Scan for the cell matching the given text and deliver its (X, Y) coordinate at center. 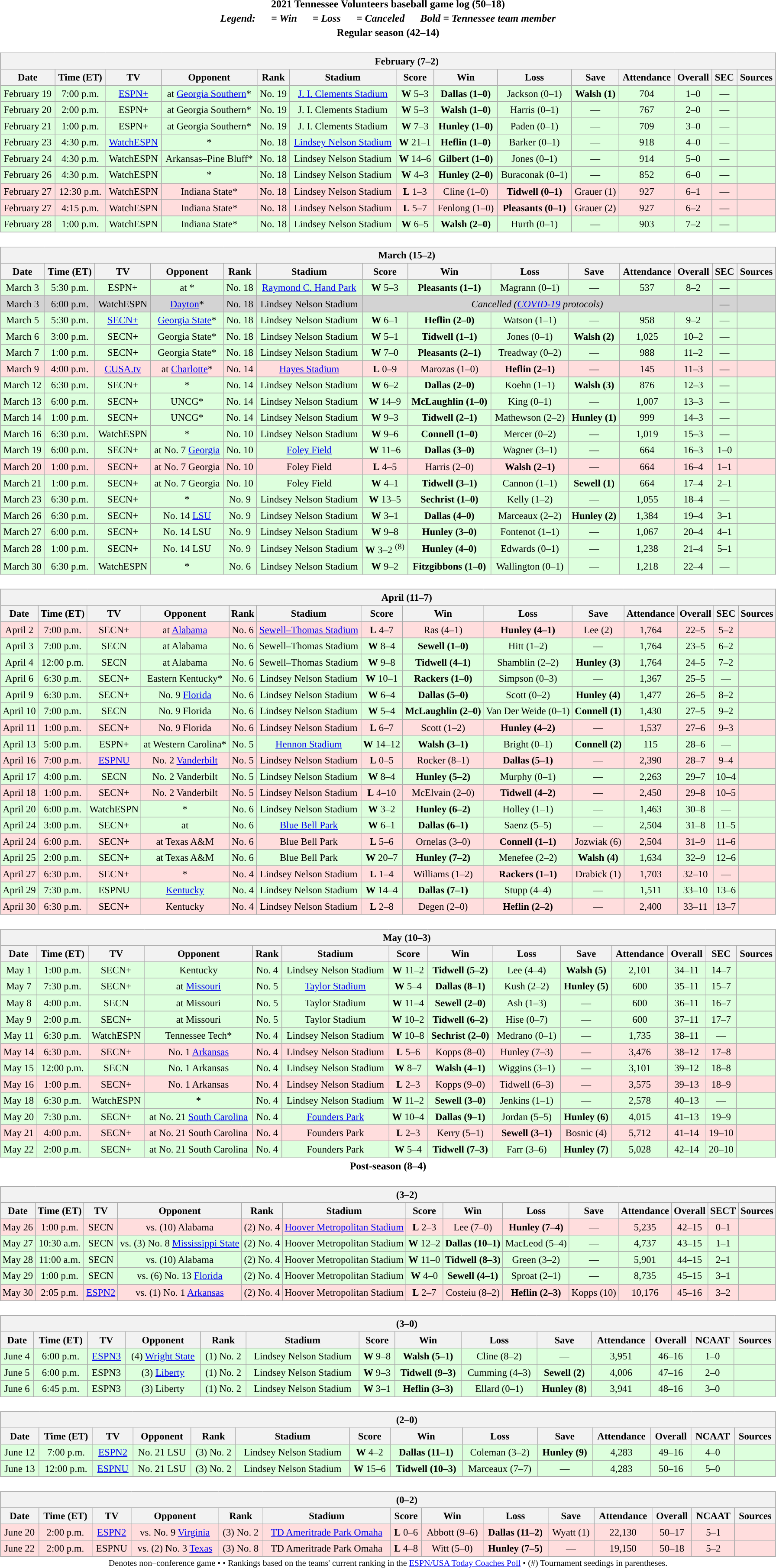
Sewell (3–0) (460, 1101)
L 4–8 (406, 1549)
767 (647, 110)
20–4 (694, 531)
41–14 (687, 1133)
March 14 (23, 418)
1,735 (640, 1035)
at Western Carolina* (185, 744)
Sewell (2) (564, 1372)
June 20 (20, 1533)
Sewell (2–0) (460, 1003)
Walsh (1–0) (466, 110)
14–3 (694, 418)
50–16 (671, 1468)
W 14–6 (415, 159)
Walsh (2–0) (466, 224)
Watson (1–1) (530, 320)
W 10–1 (382, 679)
43–15 (690, 1243)
April 9 (19, 695)
4,006 (621, 1372)
852 (647, 175)
March 13 (23, 402)
Paden (0–1) (534, 126)
February 21 (28, 126)
Pleasants (1–1) (449, 287)
Grauer (1) (595, 191)
709 (647, 126)
April 27 (19, 874)
June 13 (20, 1468)
King (0–1) (530, 402)
26–5 (695, 695)
W 7–3 (415, 126)
Fontenot (1–1) (530, 531)
3,476 (640, 1052)
Jordan (5–5) (527, 1117)
Sewell (4–1) (473, 1276)
5,901 (645, 1260)
May 21 (19, 1133)
6–0 (693, 175)
6:45 p.m. (61, 1388)
Walsh (4–1) (460, 1068)
March 27 (23, 531)
May 16 (19, 1084)
38–12 (687, 1052)
Hunley (8) (564, 1388)
April 20 (19, 809)
Kopps (10) (594, 1292)
Shamblin (2–2) (528, 663)
11–5 (726, 825)
Heflin (1–0) (466, 142)
Tidwell (2–1) (449, 418)
25–5 (695, 679)
W 5–1 (385, 336)
Magrann (0–1) (530, 287)
April 18 (19, 792)
L 1–4 (382, 874)
1,218 (647, 566)
Treadway (0–2) (530, 353)
Hunley (5–2) (443, 776)
Walsh (2–1) (530, 467)
(2–0) (388, 1420)
Heflin (3–3) (428, 1388)
Saenz (5–5) (528, 825)
1,019 (647, 434)
Cannon (1–1) (530, 483)
918 (647, 142)
Gilbert (1–0) (466, 159)
27–6 (695, 728)
Hunley (4–1) (528, 630)
Wallington (0–1) (530, 566)
April 4 (19, 663)
32–10 (695, 874)
W 4–1 (385, 483)
W 11–6 (385, 450)
41–13 (687, 1117)
1,025 (647, 336)
McLaughlin (1–0) (449, 402)
1,238 (647, 549)
Koehn (1–1) (530, 385)
L 5–7 (415, 208)
March 28 (23, 549)
Hunley (4–0) (449, 549)
2,578 (640, 1101)
Lee (4–4) (527, 970)
Lee (7–0) (473, 1227)
16–7 (721, 1003)
Bosnic (4) (586, 1133)
Tidwell (6–2) (460, 1019)
W 4–2 (370, 1452)
11–2 (694, 353)
Hunley (7–3) (527, 1052)
0–1 (723, 1227)
L 1–3 (415, 191)
2,390 (650, 760)
Edwards (0–1) (530, 549)
Fenlong (1–0) (466, 208)
3,101 (640, 1068)
145 (647, 369)
Tidwell (6–3) (527, 1084)
(3) No. 8 (241, 1549)
1,511 (650, 890)
Marceaux (2–2) (530, 515)
Sewell (1) (594, 483)
Lee (2) (598, 630)
May 26 (18, 1227)
April 3 (19, 646)
May 15 (19, 1068)
at Charlotte* (187, 369)
Medrano (0–1) (527, 1035)
49–16 (671, 1452)
W 3–2 (382, 809)
3,941 (621, 1388)
45–15 (690, 1276)
Rocker (8–1) (443, 760)
Sechrist (2–0) (460, 1035)
28–7 (695, 760)
11–6 (726, 841)
8,735 (645, 1276)
March 23 (23, 499)
3–2 (723, 1292)
W 10–4 (408, 1117)
February 20 (28, 110)
3,575 (640, 1084)
1,463 (650, 809)
W 9–6 (385, 434)
Kopps (9–0) (460, 1084)
958 (647, 320)
February 24 (28, 159)
20–10 (721, 1149)
Murphy (0–1) (528, 776)
Williams (1–2) (443, 874)
Hunley (6) (586, 1117)
Dallas (1–0) (466, 93)
W 15–6 (370, 1468)
Mathewson (2–2) (530, 418)
W 10–2 (408, 1019)
27–5 (695, 711)
W 4–0 (424, 1276)
Hunley (5) (586, 986)
March 5 (23, 320)
Hunley (1–0) (466, 126)
Hunley (6–2) (443, 809)
vs. (6) No. 13 Florida (180, 1276)
February 26 (28, 175)
March 6 (23, 336)
March 21 (23, 483)
18–8 (721, 1068)
Walsh (2) (594, 336)
Hise (0–7) (527, 1019)
May 14 (19, 1052)
Dallas (2–0) (449, 385)
1,537 (650, 728)
Walsh (3–1) (443, 744)
537 (647, 287)
Drabick (1) (598, 874)
April 25 (19, 858)
13–7 (726, 907)
May 18 (19, 1101)
Holley (1–1) (528, 809)
Cancelled (COVID-19 protocols) (537, 304)
L 4–5 (385, 467)
May 27 (18, 1243)
Dallas (6–1) (443, 825)
Raymond C. Hand Park (309, 287)
1,007 (647, 402)
Tidwell (10–3) (426, 1468)
Eastern Kentucky* (185, 679)
10:30 a.m. (60, 1243)
Sproat (2–1) (536, 1276)
Dallas (9–1) (460, 1117)
Cline (8–2) (499, 1356)
11:00 a.m. (60, 1260)
Dallas (5–0) (443, 695)
50–18 (672, 1549)
Hunley (9) (565, 1452)
10–5 (726, 792)
Walsh (3) (594, 385)
Kelly (1–2) (530, 499)
Hurth (0–1) (534, 224)
22–5 (695, 630)
Stupp (4–4) (528, 890)
6–1 (693, 191)
Connell (2) (598, 744)
April 29 (19, 890)
988 (647, 353)
Barker (0–1) (534, 142)
17–8 (721, 1052)
2,400 (650, 907)
47–16 (670, 1372)
Wiggins (3–1) (527, 1068)
W 4–3 (415, 175)
34–11 (687, 970)
15–3 (694, 434)
Farr (3–6) (527, 1149)
4,737 (645, 1243)
Hunley (2) (594, 515)
704 (647, 93)
Coleman (3–2) (500, 1452)
40–13 (687, 1101)
March 7 (23, 353)
1,703 (650, 874)
5,028 (640, 1149)
W 21–1 (415, 142)
CUSA.tv (123, 369)
MacLeod (5–4) (536, 1243)
Walsh (1) (595, 93)
23–5 (695, 646)
9–4 (726, 760)
vs. (2) No. 3 Texas (175, 1549)
Dallas (4–0) (449, 515)
June 4 (17, 1356)
W 8–7 (408, 1068)
Jozwiak (6) (598, 841)
June 5 (17, 1372)
Tidwell (4–1) (443, 663)
(0–2) (388, 1500)
Marozas (1–0) (449, 369)
Rackers (1–0) (443, 679)
5,235 (645, 1227)
Marceaux (7–7) (500, 1468)
SECT (723, 1211)
at (185, 825)
Dallas (10–1) (473, 1243)
1,430 (650, 711)
Sewell (3–1) (527, 1133)
L 0–6 (406, 1533)
5,712 (640, 1133)
L 0–9 (385, 369)
W 3–2 (8) (385, 549)
Dallas (3–0) (449, 450)
44–15 (690, 1260)
15–7 (721, 986)
W 9–2 (385, 566)
28–6 (695, 744)
Ras (4–1) (443, 630)
Dallas (8–1) (460, 986)
1,055 (647, 499)
Kopps (8–0) (460, 1052)
Rackers (1–1) (528, 874)
at * (187, 287)
31–8 (695, 825)
Heflin (2–1) (530, 369)
(3–0) (388, 1323)
Simpson (0–3) (528, 679)
March 19 (23, 450)
5:00 p.m. (62, 744)
March 16 (23, 434)
29–8 (695, 792)
19–4 (694, 515)
876 (647, 385)
Walsh (4) (598, 858)
50–17 (672, 1533)
Dallas (7–1) (443, 890)
2,263 (650, 776)
L 4–7 (382, 630)
4:15 p.m. (81, 208)
June 6 (17, 1388)
1,067 (647, 531)
Scott (0–2) (528, 695)
Heflin (2–2) (528, 907)
22–4 (694, 566)
Hunley (2–0) (466, 175)
Pleasants (0–1) (534, 208)
19–9 (721, 1117)
Kush (2–2) (527, 986)
Scott (1–2) (443, 728)
Hitt (1–2) (528, 646)
April 11 (19, 728)
L 6–7 (382, 728)
March 20 (23, 467)
Dayton* (187, 304)
Connell (1–1) (528, 841)
Jenkins (1–1) (527, 1101)
Grauer (2) (595, 208)
May 11 (19, 1035)
Hunley (4) (598, 695)
Pleasants (2–1) (449, 353)
19,150 (623, 1549)
999 (647, 418)
W 7–0 (385, 353)
18–4 (694, 499)
Hunley (7–4) (536, 1227)
Hunley (7–5) (515, 1549)
19–10 (721, 1133)
February 28 (28, 224)
Bright (0–1) (528, 744)
May 30 (18, 1292)
May 7 (19, 986)
May 9 (19, 1019)
vs. No. 9 Virginia (175, 1533)
Walsh (5) (586, 970)
W 12–2 (424, 1243)
W 11–4 (408, 1003)
1,634 (650, 858)
vs. (3) No. 8 Mississippi State (180, 1243)
38–11 (687, 1035)
May 1 (19, 970)
1,477 (650, 695)
45–16 (690, 1292)
Degen (2–0) (443, 907)
L 2–8 (382, 907)
Kerry (5–1) (460, 1133)
17–4 (694, 483)
W 20–7 (382, 858)
4–1 (725, 531)
2,450 (650, 792)
Costeiu (8–2) (473, 1292)
February (7–2) (388, 61)
Harris (0–1) (534, 110)
Hunley (1) (594, 418)
W 13–5 (385, 499)
Tidwell (7–3) (460, 1149)
12:30 p.m. (81, 191)
Ellard (0–1) (499, 1388)
February 19 (28, 93)
March (15–2) (388, 255)
Harris (2–0) (449, 467)
Cline (1–0) (466, 191)
Heflin (2–0) (449, 320)
1,367 (650, 679)
Heflin (2–3) (536, 1292)
Sewell (1–0) (443, 646)
1,384 (647, 515)
Connell (1–0) (449, 434)
35–11 (687, 986)
Green (3–2) (536, 1260)
33–11 (695, 907)
McLaughlin (2–0) (443, 711)
Tidwell (5–2) (460, 970)
21–4 (694, 549)
May 28 (18, 1260)
Fitzgibbons (1–0) (449, 566)
Dallas (5–1) (528, 760)
31–9 (695, 841)
12–6 (726, 858)
Cumming (4–3) (499, 1372)
16–4 (694, 467)
(3–2) (388, 1195)
Tidwell (1–1) (449, 336)
914 (647, 159)
Arkansas–Pine Bluff* (210, 159)
Hunley (7) (586, 1149)
33–10 (695, 890)
Wyatt (1) (571, 1533)
Hunley (7–2) (443, 858)
March 30 (23, 566)
16–3 (694, 450)
April 10 (19, 711)
Dallas (11–1) (426, 1452)
vs. (1) No. 1 Arkansas (180, 1292)
March 26 (23, 515)
2,101 (640, 970)
10–4 (726, 776)
Hunley (4–2) (528, 728)
Ornelas (3–0) (443, 841)
13–6 (726, 890)
Hayes Stadium (309, 369)
4,015 (640, 1117)
22,130 (623, 1533)
36–11 (687, 1003)
Hunley (3–0) (449, 531)
Tidwell (4–2) (528, 792)
Van Der Weide (0–1) (528, 711)
Connell (1) (598, 711)
115 (650, 744)
McElvain (2–0) (443, 792)
Abbott (9–6) (453, 1533)
Mercer (0–2) (530, 434)
17–7 (721, 1019)
W 10–8 (408, 1035)
April 13 (19, 744)
Tennessee Tech* (199, 1035)
Buraconak (0–1) (534, 175)
14–7 (721, 970)
Tidwell (9–3) (428, 1372)
37–11 (687, 1019)
42–15 (690, 1227)
Menefee (2–2) (528, 858)
39–12 (687, 1068)
W 6–5 (415, 224)
May 22 (19, 1149)
32–9 (695, 858)
May 29 (18, 1276)
April (11–7) (388, 597)
L 4–10 (382, 792)
Wagner (3–1) (530, 450)
Hennon Stadium (309, 744)
39–13 (687, 1084)
30–8 (695, 809)
9–3 (726, 728)
18–9 (721, 1084)
24–5 (695, 663)
(4) Wright State (163, 1356)
2:05 p.m. (60, 1292)
48–16 (670, 1388)
10,176 (645, 1292)
Ash (1–3) (527, 1003)
Tidwell (3–1) (449, 483)
11–3 (694, 369)
W 6–2 (385, 385)
12–3 (694, 385)
May 20 (19, 1117)
March 12 (23, 385)
Jackson (0–1) (534, 93)
Tidwell (8–3) (473, 1260)
13–3 (694, 402)
W 11–0 (424, 1260)
Walsh (5–1) (428, 1356)
W 14–4 (382, 890)
Witt (5–0) (453, 1549)
March 9 (23, 369)
W 14–12 (382, 744)
April 30 (19, 907)
46–16 (670, 1356)
June 22 (20, 1549)
April 2 (19, 630)
L 0–5 (382, 760)
42–14 (687, 1149)
Tidwell (0–1) (534, 191)
Hunley (3) (598, 663)
L 2–7 (424, 1292)
29–7 (695, 776)
June 12 (20, 1452)
10–2 (694, 336)
April 17 (19, 776)
May 8 (19, 1003)
February 23 (28, 142)
April 16 (19, 760)
Sechrist (1–0) (449, 499)
Dallas (11–2) (515, 1533)
May (10–3) (388, 938)
3,951 (621, 1356)
April 6 (19, 679)
903 (647, 224)
W 14–9 (385, 402)
W 6–4 (382, 695)
